Return the (X, Y) coordinate for the center point of the cell that contains the specified text.  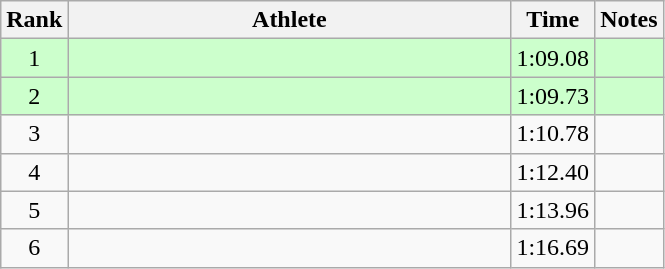
1:16.69 (553, 248)
1 (34, 58)
5 (34, 210)
3 (34, 134)
2 (34, 96)
Rank (34, 20)
1:10.78 (553, 134)
Athlete (290, 20)
1:12.40 (553, 172)
Notes (629, 20)
Time (553, 20)
1:09.73 (553, 96)
1:13.96 (553, 210)
6 (34, 248)
4 (34, 172)
1:09.08 (553, 58)
